Scan for the cell matching the given text and deliver its [X, Y] coordinate at center. 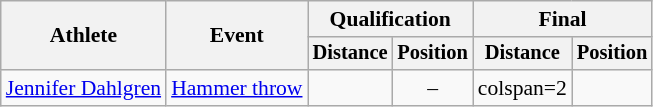
– [432, 88]
Athlete [84, 36]
Hammer throw [236, 88]
colspan=2 [522, 88]
Final [562, 19]
Event [236, 36]
Qualification [390, 19]
Jennifer Dahlgren [84, 88]
